Detect which cell encompasses the target text, then output its (X, Y) center coordinate. 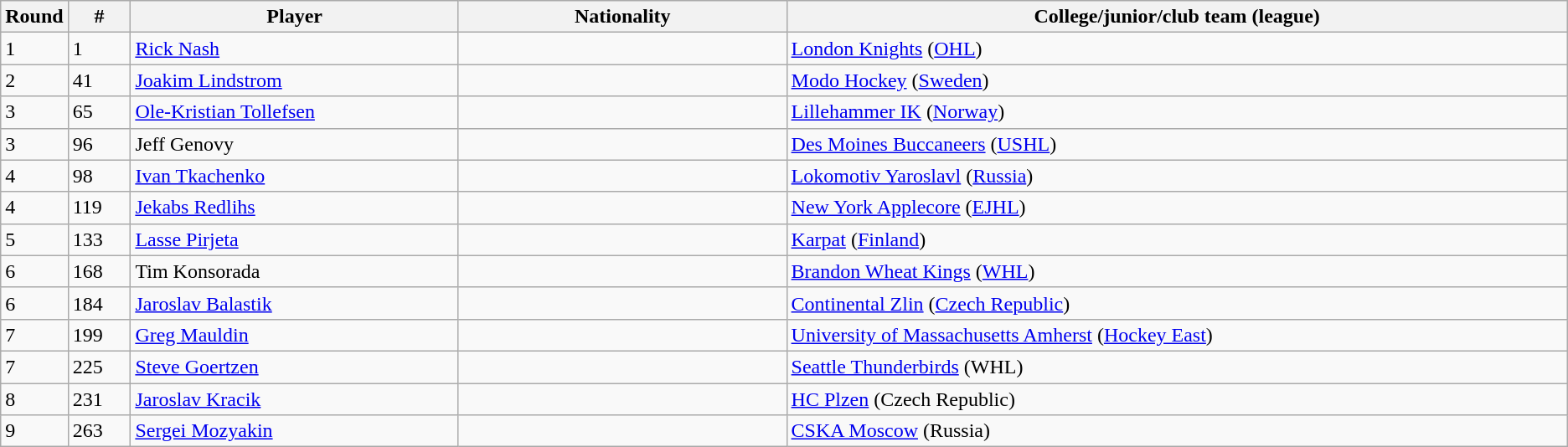
2 (34, 80)
Joakim Lindstrom (295, 80)
Jaroslav Balastik (295, 303)
Player (295, 17)
Ole-Kristian Tollefsen (295, 112)
Jeff Genovy (295, 144)
133 (99, 239)
Lillehammer IK (Norway) (1177, 112)
41 (99, 80)
Seattle Thunderbirds (WHL) (1177, 367)
College/junior/club team (league) (1177, 17)
Lokomotiv Yaroslavl (Russia) (1177, 176)
Sergei Mozyakin (295, 431)
Lasse Pirjeta (295, 239)
65 (99, 112)
University of Massachusetts Amherst (Hockey East) (1177, 335)
HC Plzen (Czech Republic) (1177, 399)
London Knights (OHL) (1177, 49)
Nationality (622, 17)
231 (99, 399)
Jaroslav Kracik (295, 399)
Modo Hockey (Sweden) (1177, 80)
119 (99, 208)
Rick Nash (295, 49)
168 (99, 271)
225 (99, 367)
Round (34, 17)
98 (99, 176)
Tim Konsorada (295, 271)
Des Moines Buccaneers (USHL) (1177, 144)
8 (34, 399)
Ivan Tkachenko (295, 176)
9 (34, 431)
184 (99, 303)
96 (99, 144)
New York Applecore (EJHL) (1177, 208)
# (99, 17)
199 (99, 335)
Greg Mauldin (295, 335)
Jekabs Redlihs (295, 208)
5 (34, 239)
Karpat (Finland) (1177, 239)
CSKA Moscow (Russia) (1177, 431)
Brandon Wheat Kings (WHL) (1177, 271)
Continental Zlin (Czech Republic) (1177, 303)
263 (99, 431)
Steve Goertzen (295, 367)
